Find where the given text appears and provide that cell's center as [x, y] coordinate. 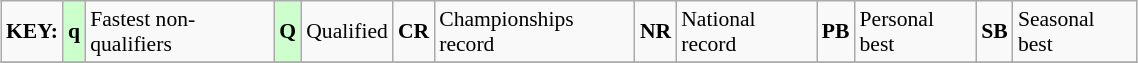
National record [746, 32]
q [74, 32]
Championships record [534, 32]
PB [836, 32]
SB [994, 32]
Qualified [347, 32]
Fastest non-qualifiers [180, 32]
Personal best [916, 32]
NR [656, 32]
CR [414, 32]
KEY: [32, 32]
Q [288, 32]
Seasonal best [1075, 32]
